Capture the cell that displays the provided text and extract its (x, y) central coordinate. 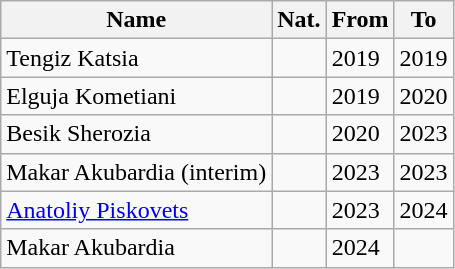
Nat. (299, 20)
Elguja Kometiani (136, 96)
Tengiz Katsia (136, 58)
Anatoliy Piskovets (136, 210)
To (424, 20)
From (360, 20)
Makar Akubardia (136, 248)
Besik Sherozia (136, 134)
Name (136, 20)
Makar Akubardia (interim) (136, 172)
